For the text-containing cell, return its midpoint in [X, Y] coordinate format. 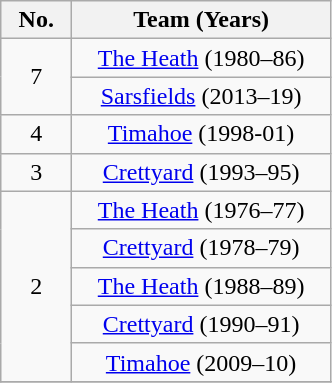
The Heath (1988–89) [202, 286]
The Heath (1976–77) [202, 210]
2 [36, 286]
4 [36, 134]
3 [36, 172]
Timahoe (1998-01) [202, 134]
Crettyard (1993–95) [202, 172]
7 [36, 77]
Crettyard (1990–91) [202, 324]
The Heath (1980–86) [202, 58]
Sarsfields (2013–19) [202, 96]
No. [36, 20]
Timahoe (2009–10) [202, 362]
Crettyard (1978–79) [202, 248]
Team (Years) [202, 20]
